Scan for the cell matching the given text and deliver its [X, Y] coordinate at center. 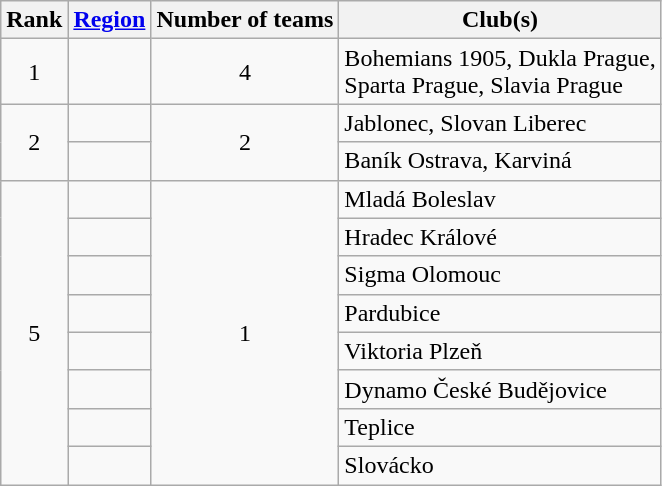
Rank [34, 20]
Mladá Boleslav [500, 199]
Jablonec, Slovan Liberec [500, 123]
Region [110, 20]
Sigma Olomouc [500, 275]
Pardubice [500, 313]
5 [34, 332]
Slovácko [500, 465]
Club(s) [500, 20]
Number of teams [245, 20]
Viktoria Plzeň [500, 351]
Baník Ostrava, Karviná [500, 161]
Teplice [500, 427]
Bohemians 1905, Dukla Prague,Sparta Prague, Slavia Prague [500, 72]
Hradec Králové [500, 237]
4 [245, 72]
Dynamo České Budějovice [500, 389]
